Output the [x, y] coordinate of the center of the cell containing the given text.  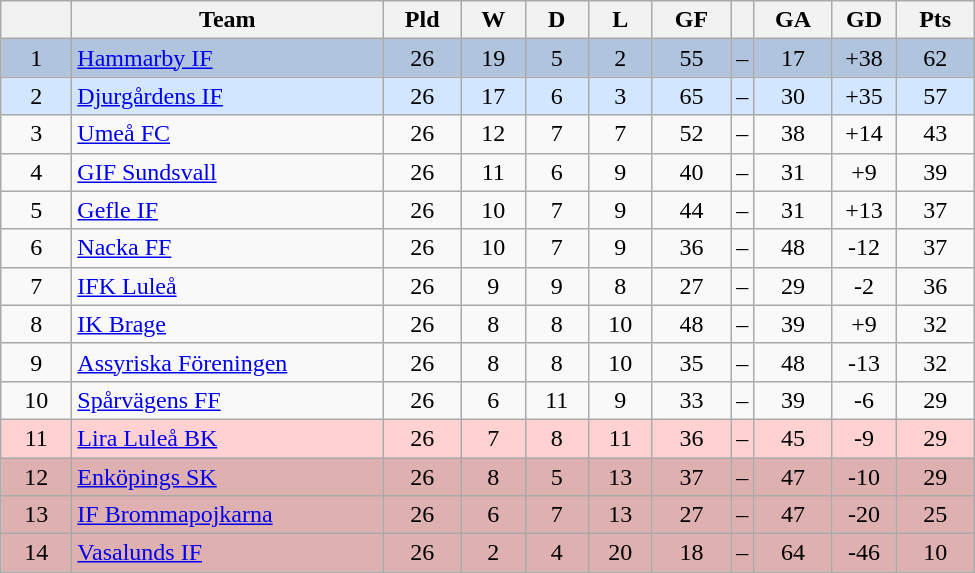
Lira Luleå BK [228, 438]
57 [936, 96]
18 [692, 553]
GIF Sundsvall [228, 172]
-9 [864, 438]
+35 [864, 96]
65 [692, 96]
62 [936, 58]
GA [794, 20]
-10 [864, 477]
14 [36, 553]
-12 [864, 248]
+13 [864, 210]
Enköpings SK [228, 477]
45 [794, 438]
Umeå FC [228, 134]
IK Brage [228, 324]
GF [692, 20]
GD [864, 20]
IF Brommapojkarna [228, 515]
-20 [864, 515]
+14 [864, 134]
30 [794, 96]
1 [36, 58]
-2 [864, 286]
20 [621, 553]
Pld [422, 20]
-13 [864, 362]
40 [692, 172]
33 [692, 400]
Djurgårdens IF [228, 96]
55 [692, 58]
IFK Luleå [228, 286]
-6 [864, 400]
43 [936, 134]
25 [936, 515]
38 [794, 134]
Hammarby IF [228, 58]
+38 [864, 58]
W [493, 20]
19 [493, 58]
-46 [864, 553]
35 [692, 362]
Vasalunds IF [228, 553]
L [621, 20]
Assyriska Föreningen [228, 362]
44 [692, 210]
D [557, 20]
64 [794, 553]
52 [692, 134]
Nacka FF [228, 248]
Team [228, 20]
Pts [936, 20]
Spårvägens FF [228, 400]
Gefle IF [228, 210]
